For the text-containing cell, return its midpoint in [x, y] coordinate format. 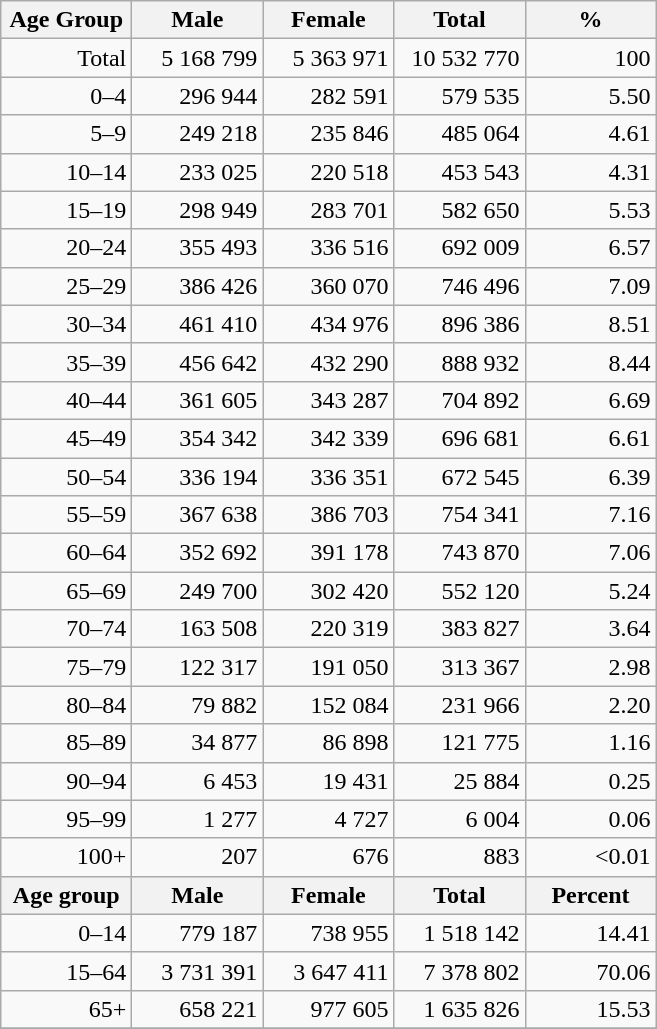
386 703 [328, 515]
692 009 [460, 248]
485 064 [460, 134]
336 351 [328, 477]
249 700 [198, 591]
336 194 [198, 477]
355 493 [198, 248]
25–29 [66, 286]
8.44 [590, 362]
70.06 [590, 971]
434 976 [328, 324]
95–99 [66, 819]
207 [198, 857]
6.57 [590, 248]
90–94 [66, 781]
30–34 [66, 324]
Percent [590, 895]
34 877 [198, 743]
360 070 [328, 286]
0–14 [66, 933]
754 341 [460, 515]
6.39 [590, 477]
6.61 [590, 438]
5.53 [590, 210]
579 535 [460, 96]
15.53 [590, 1009]
432 290 [328, 362]
0.06 [590, 819]
3.64 [590, 629]
704 892 [460, 400]
352 692 [198, 553]
15–64 [66, 971]
746 496 [460, 286]
552 120 [460, 591]
100 [590, 58]
3 731 391 [198, 971]
977 605 [328, 1009]
5.24 [590, 591]
461 410 [198, 324]
888 932 [460, 362]
% [590, 20]
65–69 [66, 591]
70–74 [66, 629]
235 846 [328, 134]
779 187 [198, 933]
10 532 770 [460, 58]
5 168 799 [198, 58]
743 870 [460, 553]
80–84 [66, 705]
896 386 [460, 324]
40–44 [66, 400]
152 084 [328, 705]
35–39 [66, 362]
20–24 [66, 248]
342 339 [328, 438]
1 635 826 [460, 1009]
5 363 971 [328, 58]
122 317 [198, 667]
10–14 [66, 172]
191 050 [328, 667]
6 004 [460, 819]
8.51 [590, 324]
2.98 [590, 667]
336 516 [328, 248]
883 [460, 857]
7 378 802 [460, 971]
220 518 [328, 172]
361 605 [198, 400]
249 218 [198, 134]
45–49 [66, 438]
302 420 [328, 591]
3 647 411 [328, 971]
7.16 [590, 515]
86 898 [328, 743]
391 178 [328, 553]
456 642 [198, 362]
676 [328, 857]
19 431 [328, 781]
1.16 [590, 743]
298 949 [198, 210]
5–9 [66, 134]
60–64 [66, 553]
231 966 [460, 705]
233 025 [198, 172]
14.41 [590, 933]
672 545 [460, 477]
1 277 [198, 819]
79 882 [198, 705]
55–59 [66, 515]
383 827 [460, 629]
658 221 [198, 1009]
65+ [66, 1009]
7.09 [590, 286]
367 638 [198, 515]
282 591 [328, 96]
582 650 [460, 210]
453 543 [460, 172]
85–89 [66, 743]
1 518 142 [460, 933]
738 955 [328, 933]
343 287 [328, 400]
163 508 [198, 629]
15–19 [66, 210]
354 342 [198, 438]
696 681 [460, 438]
0–4 [66, 96]
Age Group [66, 20]
<0.01 [590, 857]
220 319 [328, 629]
6.69 [590, 400]
50–54 [66, 477]
6 453 [198, 781]
4 727 [328, 819]
4.61 [590, 134]
5.50 [590, 96]
75–79 [66, 667]
100+ [66, 857]
Age group [66, 895]
7.06 [590, 553]
386 426 [198, 286]
2.20 [590, 705]
0.25 [590, 781]
25 884 [460, 781]
4.31 [590, 172]
283 701 [328, 210]
313 367 [460, 667]
121 775 [460, 743]
296 944 [198, 96]
